Extract the (X, Y) coordinate from the center of the cell holding the provided text.  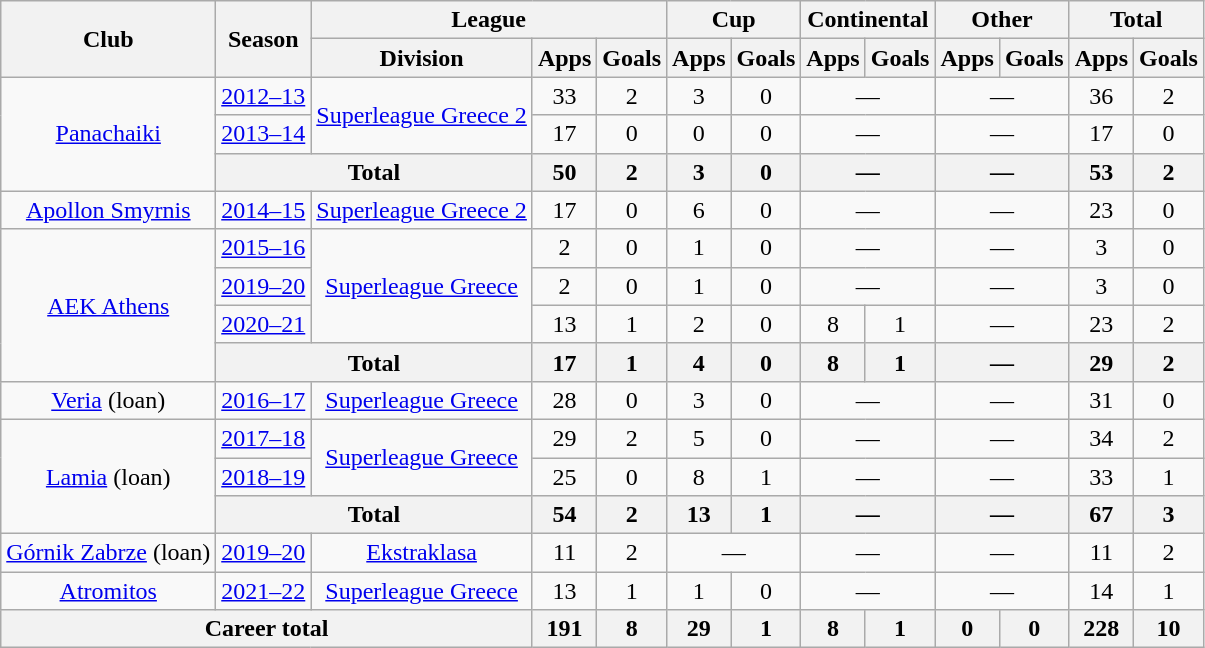
25 (564, 477)
36 (1101, 96)
6 (699, 210)
2014–15 (264, 210)
34 (1101, 438)
54 (564, 515)
Continental (868, 20)
Season (264, 39)
Career total (267, 629)
Other (1002, 20)
2021–22 (264, 591)
Division (422, 58)
Cup (734, 20)
2016–17 (264, 400)
2018–19 (264, 477)
Veria (loan) (108, 400)
2017–18 (264, 438)
Atromitos (108, 591)
2013–14 (264, 134)
Ekstraklasa (422, 553)
50 (564, 172)
2012–13 (264, 96)
191 (564, 629)
53 (1101, 172)
5 (699, 438)
League (489, 20)
2015–16 (264, 248)
Apollon Smyrnis (108, 210)
Panachaiki (108, 134)
67 (1101, 515)
AEK Athens (108, 305)
31 (1101, 400)
4 (699, 362)
2020–21 (264, 324)
10 (1169, 629)
Górnik Zabrze (loan) (108, 553)
Club (108, 39)
228 (1101, 629)
28 (564, 400)
Lamia (loan) (108, 476)
14 (1101, 591)
